Capture the cell that displays the provided text and extract its (x, y) central coordinate. 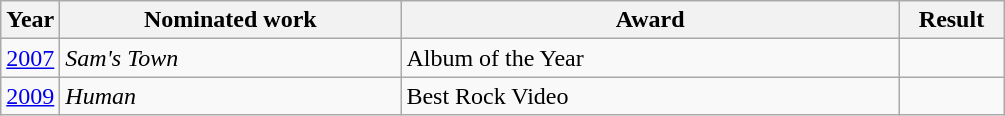
Nominated work (230, 20)
Album of the Year (650, 58)
Sam's Town (230, 58)
Best Rock Video (650, 96)
2009 (30, 96)
Award (650, 20)
Result (951, 20)
Year (30, 20)
2007 (30, 58)
Human (230, 96)
